Capture the cell that displays the provided text and extract its (X, Y) central coordinate. 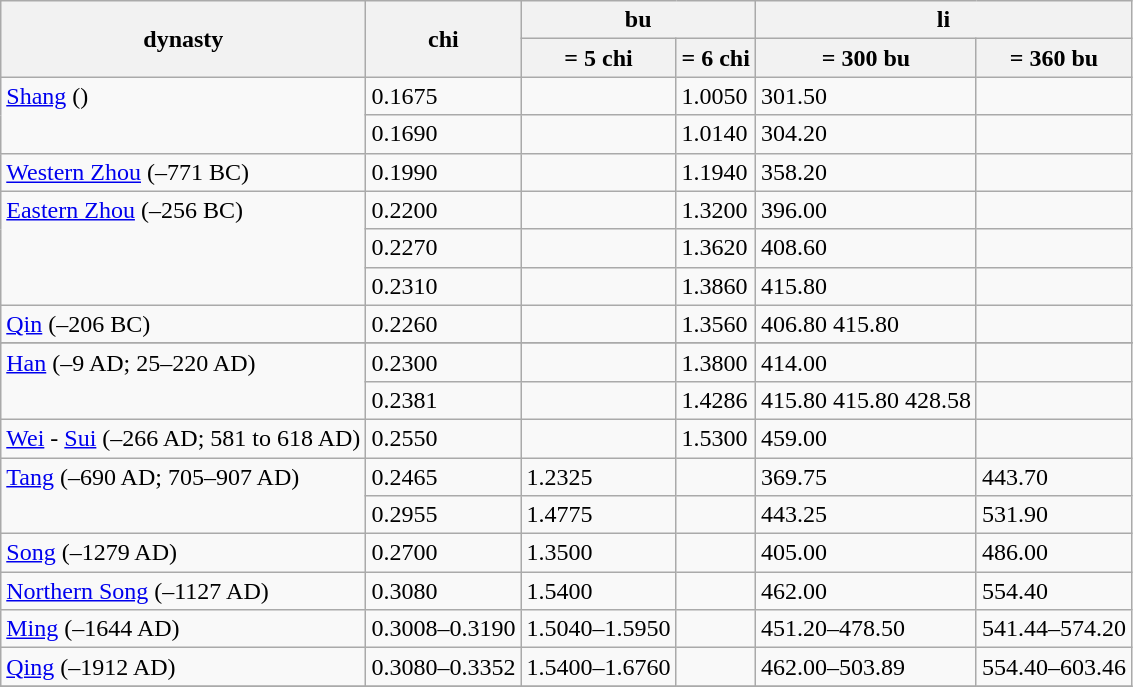
0.2465 (444, 477)
Shang () (184, 115)
554.40–603.46 (1054, 667)
Han (–9 AD; 25–220 AD) (184, 381)
0.3008–0.3190 (444, 629)
462.00–503.89 (866, 667)
Wei - Sui (–266 AD; 581 to 618 AD) (184, 438)
0.2300 (444, 362)
415.80 (866, 286)
415.80 415.80 428.58 (866, 400)
0.1690 (444, 134)
0.2260 (444, 324)
Qing (–1912 AD) (184, 667)
541.44–574.20 (1054, 629)
1.4775 (598, 515)
dynasty (184, 39)
= 6 chi (716, 58)
369.75 (866, 477)
Song (–1279 AD) (184, 553)
Tang (–690 AD; 705–907 AD) (184, 496)
0.3080–0.3352 (444, 667)
1.4286 (716, 400)
1.5400 (598, 591)
443.70 (1054, 477)
Qin (–206 BC) (184, 324)
= 360 bu (1054, 58)
0.2955 (444, 515)
0.1675 (444, 96)
1.5300 (716, 438)
1.3620 (716, 248)
0.2550 (444, 438)
1.2325 (598, 477)
443.25 (866, 515)
414.00 (866, 362)
304.20 (866, 134)
= 5 chi (598, 58)
1.0050 (716, 96)
Northern Song (–1127 AD) (184, 591)
0.2200 (444, 210)
1.3200 (716, 210)
1.3560 (716, 324)
0.2310 (444, 286)
406.80 415.80 (866, 324)
bu (638, 20)
1.5040–1.5950 (598, 629)
0.2700 (444, 553)
0.2381 (444, 400)
li (943, 20)
405.00 (866, 553)
1.5400–1.6760 (598, 667)
= 300 bu (866, 58)
531.90 (1054, 515)
0.1990 (444, 172)
0.3080 (444, 591)
1.3860 (716, 286)
554.40 (1054, 591)
1.3800 (716, 362)
408.60 (866, 248)
486.00 (1054, 553)
1.0140 (716, 134)
0.2270 (444, 248)
301.50 (866, 96)
451.20–478.50 (866, 629)
358.20 (866, 172)
1.3500 (598, 553)
396.00 (866, 210)
chi (444, 39)
Eastern Zhou (–256 BC) (184, 248)
Ming (–1644 AD) (184, 629)
Western Zhou (–771 BC) (184, 172)
1.1940 (716, 172)
462.00 (866, 591)
459.00 (866, 438)
